Determine the (X, Y) coordinate at the center of the cell enclosing the given text.  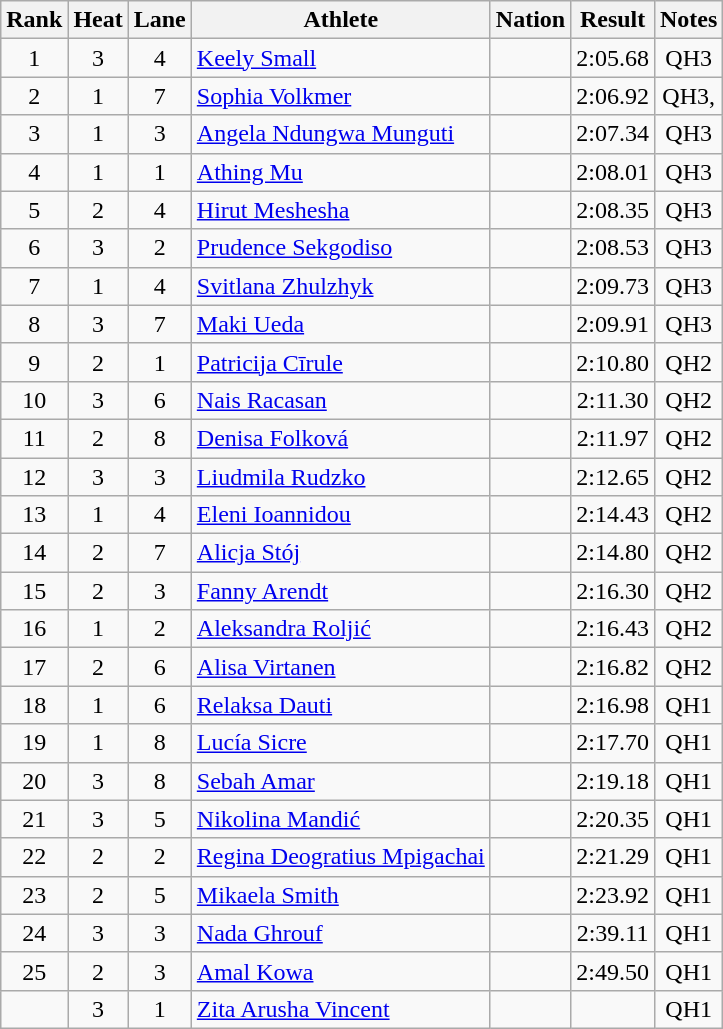
2:10.80 (613, 362)
23 (34, 895)
Hirut Meshesha (340, 210)
2:11.97 (613, 438)
2:39.11 (613, 933)
Nada Ghrouf (340, 933)
Athing Mu (340, 172)
Patricija Cīrule (340, 362)
Lucía Sicre (340, 743)
2:21.29 (613, 857)
2:17.70 (613, 743)
2:16.98 (613, 705)
18 (34, 705)
12 (34, 477)
2:16.82 (613, 667)
9 (34, 362)
Eleni Ioannidou (340, 515)
Fanny Arendt (340, 591)
2:09.73 (613, 286)
2:49.50 (613, 971)
QH3, (688, 96)
11 (34, 438)
Keely Small (340, 58)
Nation (530, 20)
2:16.30 (613, 591)
Sophia Volkmer (340, 96)
Nikolina Mandić (340, 819)
Amal Kowa (340, 971)
Mikaela Smith (340, 895)
16 (34, 629)
24 (34, 933)
Regina Deogratius Mpigachai (340, 857)
2:09.91 (613, 324)
14 (34, 553)
20 (34, 781)
2:23.92 (613, 895)
19 (34, 743)
15 (34, 591)
Alicja Stój (340, 553)
2:14.43 (613, 515)
Sebah Amar (340, 781)
2:12.65 (613, 477)
Angela Ndungwa Munguti (340, 134)
2:07.34 (613, 134)
Liudmila Rudzko (340, 477)
Prudence Sekgodiso (340, 248)
22 (34, 857)
13 (34, 515)
Athlete (340, 20)
Nais Racasan (340, 400)
Heat (98, 20)
Result (613, 20)
2:20.35 (613, 819)
2:05.68 (613, 58)
2:08.01 (613, 172)
Svitlana Zhulzhyk (340, 286)
Aleksandra Roljić (340, 629)
2:08.53 (613, 248)
Lane (160, 20)
2:06.92 (613, 96)
Rank (34, 20)
2:16.43 (613, 629)
Relaksa Dauti (340, 705)
2:08.35 (613, 210)
2:14.80 (613, 553)
Alisa Virtanen (340, 667)
25 (34, 971)
Notes (688, 20)
17 (34, 667)
2:19.18 (613, 781)
2:11.30 (613, 400)
10 (34, 400)
Zita Arusha Vincent (340, 1009)
21 (34, 819)
Maki Ueda (340, 324)
Denisa Folková (340, 438)
